Scan for the cell matching the given text and deliver its (X, Y) coordinate at center. 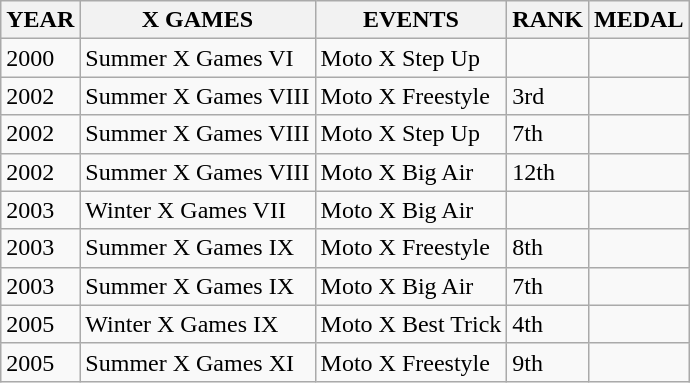
Summer X Games VI (198, 58)
3rd (548, 96)
MEDAL (639, 20)
Winter X Games IX (198, 324)
RANK (548, 20)
X GAMES (198, 20)
EVENTS (411, 20)
Moto X Best Trick (411, 324)
8th (548, 248)
12th (548, 172)
9th (548, 362)
2000 (40, 58)
Summer X Games XI (198, 362)
YEAR (40, 20)
Winter X Games VII (198, 210)
4th (548, 324)
